Pinpoint the cell where the given text exists, returning its [X, Y] midpoint coordinate. 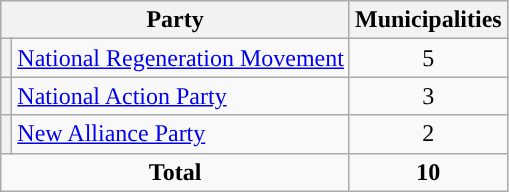
2 [428, 134]
5 [428, 58]
Total [176, 172]
Municipalities [428, 20]
New Alliance Party [181, 134]
National Action Party [181, 96]
3 [428, 96]
Party [176, 20]
10 [428, 172]
National Regeneration Movement [181, 58]
